Find where the given text appears and provide that cell's center as (x, y) coordinate. 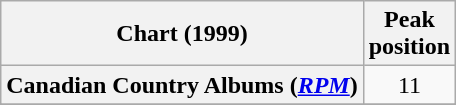
Peak position (409, 34)
Canadian Country Albums (RPM) (182, 85)
11 (409, 85)
Chart (1999) (182, 34)
